Search for the cell housing the specified text and yield its (X, Y) center coordinate. 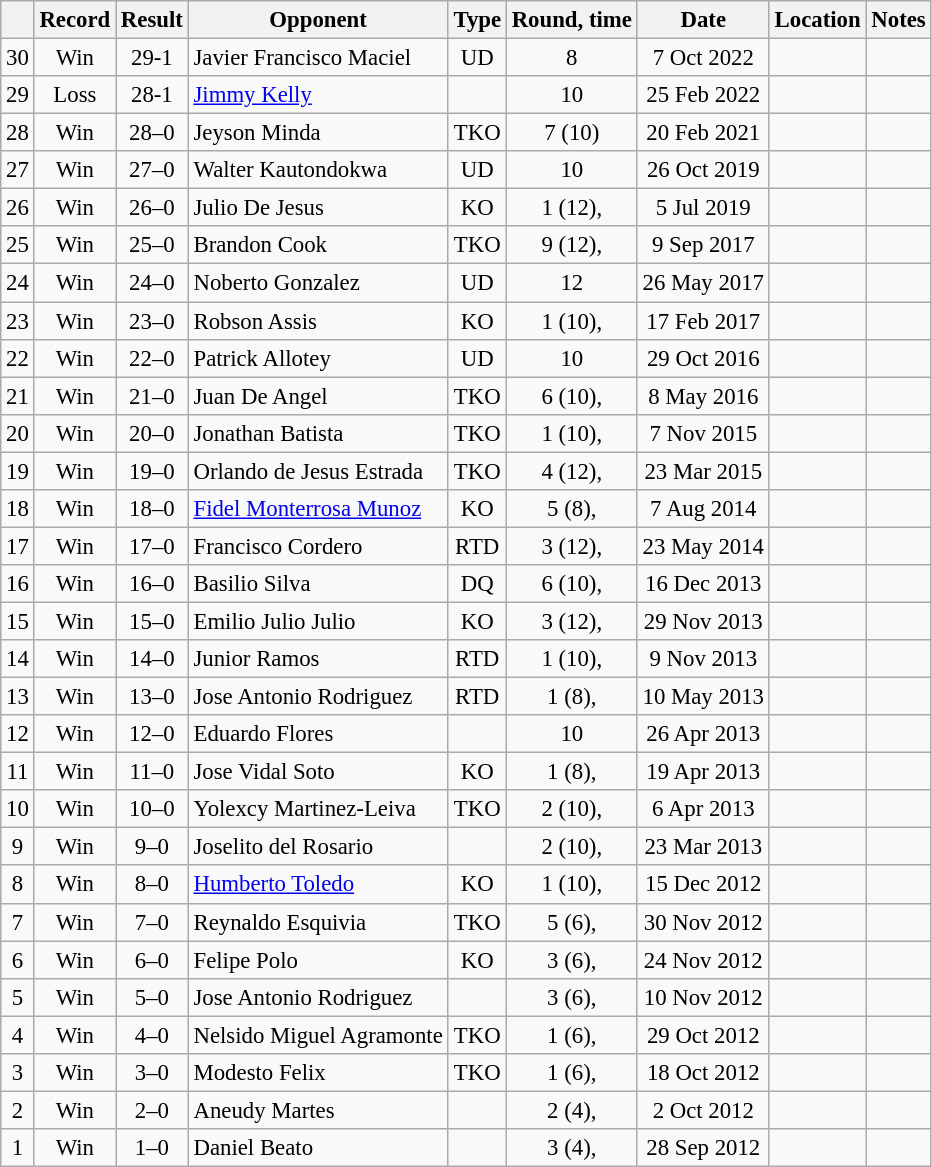
Round, time (572, 20)
26–0 (152, 208)
2 Oct 2012 (703, 1110)
4 (12), (572, 471)
19 Apr 2013 (703, 772)
Orlando de Jesus Estrada (318, 471)
Opponent (318, 20)
7 (18, 922)
Yolexcy Martinez-Leiva (318, 809)
10 Nov 2012 (703, 997)
19–0 (152, 471)
18 Oct 2012 (703, 1073)
5 (6), (572, 922)
14–0 (152, 659)
20–0 (152, 433)
Jose Vidal Soto (318, 772)
24 Nov 2012 (703, 960)
10–0 (152, 809)
7–0 (152, 922)
30 Nov 2012 (703, 922)
22–0 (152, 358)
17 Feb 2017 (703, 321)
11–0 (152, 772)
Patrick Allotey (318, 358)
Notes (898, 20)
7 Aug 2014 (703, 509)
DQ (477, 584)
26 (18, 208)
26 Oct 2019 (703, 170)
30 (18, 58)
6 (18, 960)
3 (18, 1073)
2 (18, 1110)
25 (18, 245)
Nelsido Miguel Agramonte (318, 1035)
21 (18, 396)
Joselito del Rosario (318, 847)
23–0 (152, 321)
28 Sep 2012 (703, 1148)
23 Mar 2015 (703, 471)
29 Nov 2013 (703, 621)
8–0 (152, 885)
27 (18, 170)
Record (74, 20)
9–0 (152, 847)
Walter Kautondokwa (318, 170)
1 (18, 1148)
4–0 (152, 1035)
16 (18, 584)
21–0 (152, 396)
26 Apr 2013 (703, 734)
19 (18, 471)
17–0 (152, 546)
7 Oct 2022 (703, 58)
29 (18, 95)
24–0 (152, 283)
22 (18, 358)
3–0 (152, 1073)
Jimmy Kelly (318, 95)
6 Apr 2013 (703, 809)
2 (4), (572, 1110)
9 (12), (572, 245)
Brandon Cook (318, 245)
Humberto Toledo (318, 885)
Reynaldo Esquivia (318, 922)
Junior Ramos (318, 659)
17 (18, 546)
23 (18, 321)
5 (18, 997)
1–0 (152, 1148)
Francisco Cordero (318, 546)
Noberto Gonzalez (318, 283)
20 Feb 2021 (703, 133)
Emilio Julio Julio (318, 621)
Basilio Silva (318, 584)
20 (18, 433)
Daniel Beato (318, 1148)
Jonathan Batista (318, 433)
8 May 2016 (703, 396)
Eduardo Flores (318, 734)
26 May 2017 (703, 283)
2–0 (152, 1110)
Type (477, 20)
Robson Assis (318, 321)
15 Dec 2012 (703, 885)
18 (18, 509)
Felipe Polo (318, 960)
4 (18, 1035)
15 (18, 621)
18–0 (152, 509)
12–0 (152, 734)
Fidel Monterrosa Munoz (318, 509)
1 (12), (572, 208)
29-1 (152, 58)
27–0 (152, 170)
29 Oct 2016 (703, 358)
Date (703, 20)
6–0 (152, 960)
13 (18, 697)
29 Oct 2012 (703, 1035)
3 (4), (572, 1148)
5–0 (152, 997)
10 May 2013 (703, 697)
25 Feb 2022 (703, 95)
9 Nov 2013 (703, 659)
Juan De Angel (318, 396)
14 (18, 659)
Loss (74, 95)
7 Nov 2015 (703, 433)
Modesto Felix (318, 1073)
Jeyson Minda (318, 133)
5 Jul 2019 (703, 208)
7 (10) (572, 133)
Julio De Jesus (318, 208)
23 May 2014 (703, 546)
28 (18, 133)
Location (818, 20)
28–0 (152, 133)
15–0 (152, 621)
24 (18, 283)
25–0 (152, 245)
16–0 (152, 584)
5 (8), (572, 509)
9 Sep 2017 (703, 245)
23 Mar 2013 (703, 847)
11 (18, 772)
28-1 (152, 95)
16 Dec 2013 (703, 584)
Javier Francisco Maciel (318, 58)
Aneudy Martes (318, 1110)
9 (18, 847)
Result (152, 20)
13–0 (152, 697)
